Output the (x, y) coordinate of the center of the cell containing the given text.  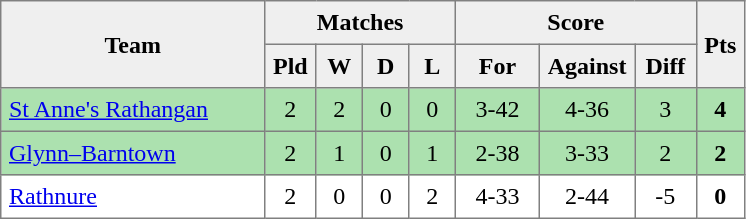
3 (666, 110)
D (385, 66)
Rathnure (133, 197)
2-38 (497, 153)
St Anne's Rathangan (133, 110)
W (339, 66)
Score (576, 23)
Against (586, 66)
-5 (666, 197)
3-42 (497, 110)
L (432, 66)
2-44 (586, 197)
Diff (666, 66)
Team (133, 44)
Matches (360, 23)
Pld (290, 66)
For (497, 66)
4-33 (497, 197)
Glynn–Barntown (133, 153)
4 (720, 110)
3-33 (586, 153)
Pts (720, 44)
4-36 (586, 110)
